Scan for the cell matching the given text and deliver its (X, Y) coordinate at center. 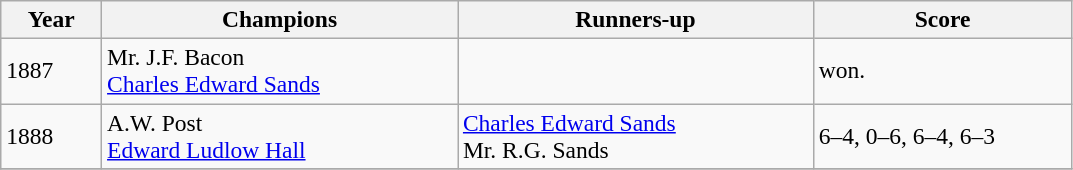
Charles Edward Sands Mr. R.G. Sands (636, 136)
A.W. Post Edward Ludlow Hall (280, 136)
Champions (280, 19)
Mr. J.F. Bacon Charles Edward Sands (280, 70)
Year (52, 19)
1888 (52, 136)
Score (942, 19)
6–4, 0–6, 6–4, 6–3 (942, 136)
won. (942, 70)
Runners-up (636, 19)
1887 (52, 70)
